Output the (x, y) coordinate of the center of the cell containing the given text.  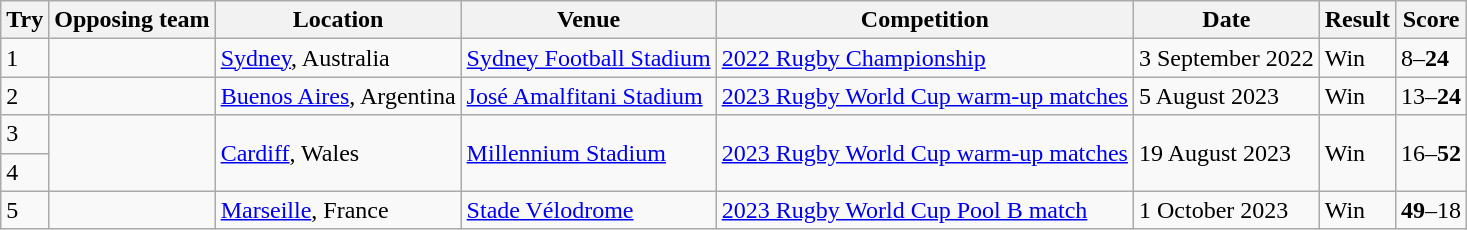
Sydney, Australia (338, 58)
Marseille, France (338, 210)
Venue (588, 20)
Stade Vélodrome (588, 210)
Sydney Football Stadium (588, 58)
Competition (924, 20)
5 (25, 210)
Cardiff, Wales (338, 153)
19 August 2023 (1226, 153)
Score (1432, 20)
Date (1226, 20)
Result (1357, 20)
Opposing team (132, 20)
1 (25, 58)
Millennium Stadium (588, 153)
2023 Rugby World Cup Pool B match (924, 210)
Try (25, 20)
2 (25, 96)
Buenos Aires, Argentina (338, 96)
1 October 2023 (1226, 210)
8–24 (1432, 58)
3 (25, 134)
2022 Rugby Championship (924, 58)
Location (338, 20)
13–24 (1432, 96)
José Amalfitani Stadium (588, 96)
49–18 (1432, 210)
4 (25, 172)
5 August 2023 (1226, 96)
16–52 (1432, 153)
3 September 2022 (1226, 58)
